Capture the cell that displays the provided text and extract its (x, y) central coordinate. 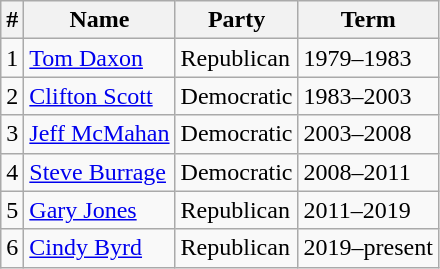
2011–2019 (368, 210)
Party (236, 20)
2019–present (368, 248)
5 (12, 210)
Term (368, 20)
6 (12, 248)
Jeff McMahan (100, 134)
2008–2011 (368, 172)
Clifton Scott (100, 96)
Tom Daxon (100, 58)
4 (12, 172)
1983–2003 (368, 96)
Name (100, 20)
1 (12, 58)
2 (12, 96)
Cindy Byrd (100, 248)
Gary Jones (100, 210)
2003–2008 (368, 134)
# (12, 20)
Steve Burrage (100, 172)
3 (12, 134)
1979–1983 (368, 58)
